Locate the cell with the specified text and output its (X, Y) center coordinate. 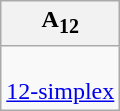
12-simplex (60, 78)
A12 (60, 23)
